Identify which cell holds the provided text, then report its (X, Y) central coordinate. 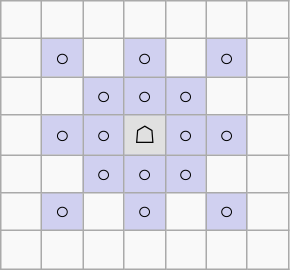
☖ (144, 135)
